For the text-containing cell, return its midpoint in (X, Y) coordinate format. 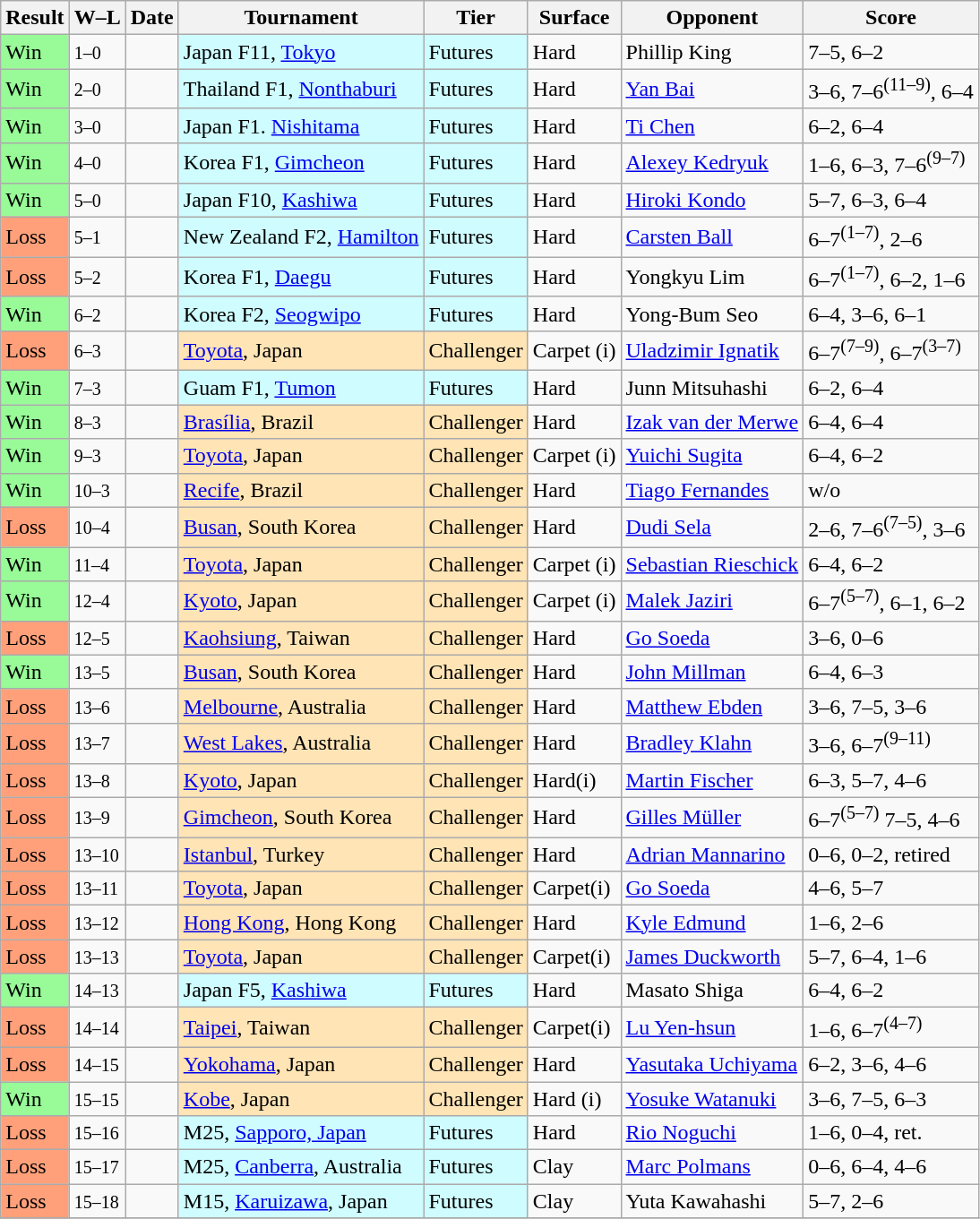
12–4 (97, 602)
Japan F11, Tokyo (301, 52)
5–7, 6–3, 6–4 (891, 200)
7–3 (97, 388)
3–6, 0–6 (891, 638)
15–18 (97, 1201)
1–6, 0–4, ret. (891, 1133)
Izak van der Merwe (712, 422)
Sebastian Rieschick (712, 564)
3–6, 7–5, 6–3 (891, 1099)
14–15 (97, 1064)
M25, Canberra, Australia (301, 1167)
Yuta Kawahashi (712, 1201)
13–8 (97, 780)
Recife, Brazil (301, 490)
Gimcheon, South Korea (301, 817)
7–5, 6–2 (891, 52)
Gilles Müller (712, 817)
New Zealand F2, Hamilton (301, 236)
13–5 (97, 672)
9–3 (97, 456)
13–9 (97, 817)
10–3 (97, 490)
0–6, 0–2, retired (891, 854)
1–6, 2–6 (891, 923)
6–7(5–7), 6–1, 6–2 (891, 602)
6–3 (97, 351)
5–0 (97, 200)
Masato Shiga (712, 991)
3–0 (97, 125)
15–15 (97, 1099)
Alexey Kedryuk (712, 163)
10–4 (97, 527)
Date (152, 18)
2–6, 7–6(7–5), 3–6 (891, 527)
Yan Bai (712, 90)
Yongkyu Lim (712, 278)
Hard(i) (574, 780)
6–2 (97, 313)
Brasília, Brazil (301, 422)
Taipei, Taiwan (301, 1028)
5–7, 2–6 (891, 1201)
5–7, 6–4, 1–6 (891, 957)
1–6, 6–3, 7–6(9–7) (891, 163)
Phillip King (712, 52)
Thailand F1, Nonthaburi (301, 90)
6–7(1–7), 2–6 (891, 236)
Yong-Bum Seo (712, 313)
1–0 (97, 52)
M15, Karuizawa, Japan (301, 1201)
0–6, 6–4, 4–6 (891, 1167)
15–16 (97, 1133)
Marc Polmans (712, 1167)
13–7 (97, 743)
Tiago Fernandes (712, 490)
13–12 (97, 923)
14–14 (97, 1028)
2–0 (97, 90)
5–2 (97, 278)
Tournament (301, 18)
Yasutaka Uchiyama (712, 1064)
6–3, 5–7, 4–6 (891, 780)
Japan F10, Kashiwa (301, 200)
14–13 (97, 991)
15–17 (97, 1167)
3–6, 7–5, 3–6 (891, 706)
Japan F1. Nishitama (301, 125)
6–4, 6–4 (891, 422)
5–1 (97, 236)
Melbourne, Australia (301, 706)
6–7(5–7) 7–5, 4–6 (891, 817)
Tier (476, 18)
James Duckworth (712, 957)
W–L (97, 18)
13–13 (97, 957)
6–4, 6–3 (891, 672)
Kaohsiung, Taiwan (301, 638)
Surface (574, 18)
3–6, 6–7(9–11) (891, 743)
Lu Yen-hsun (712, 1028)
Adrian Mannarino (712, 854)
Dudi Sela (712, 527)
6–7(7–9), 6–7(3–7) (891, 351)
Korea F1, Daegu (301, 278)
Guam F1, Tumon (301, 388)
Korea F2, Seogwipo (301, 313)
w/o (891, 490)
Carsten Ball (712, 236)
6–4, 3–6, 6–1 (891, 313)
Hong Kong, Hong Kong (301, 923)
M25, Sapporo, Japan (301, 1133)
1–6, 6–7(4–7) (891, 1028)
Martin Fischer (712, 780)
Kobe, Japan (301, 1099)
13–11 (97, 888)
11–4 (97, 564)
John Millman (712, 672)
Result (35, 18)
Rio Noguchi (712, 1133)
4–0 (97, 163)
Junn Mitsuhashi (712, 388)
Score (891, 18)
Uladzimir Ignatik (712, 351)
Kyle Edmund (712, 923)
Yokohama, Japan (301, 1064)
6–7(1–7), 6–2, 1–6 (891, 278)
13–10 (97, 854)
Hard (i) (574, 1099)
3–6, 7–6(11–9), 6–4 (891, 90)
Opponent (712, 18)
8–3 (97, 422)
West Lakes, Australia (301, 743)
Korea F1, Gimcheon (301, 163)
13–6 (97, 706)
Ti Chen (712, 125)
Yosuke Watanuki (712, 1099)
Bradley Klahn (712, 743)
6–2, 3–6, 4–6 (891, 1064)
Yuichi Sugita (712, 456)
4–6, 5–7 (891, 888)
Hiroki Kondo (712, 200)
Japan F5, Kashiwa (301, 991)
Istanbul, Turkey (301, 854)
12–5 (97, 638)
Matthew Ebden (712, 706)
Malek Jaziri (712, 602)
